Return [x, y] of the center of cell containing provided text 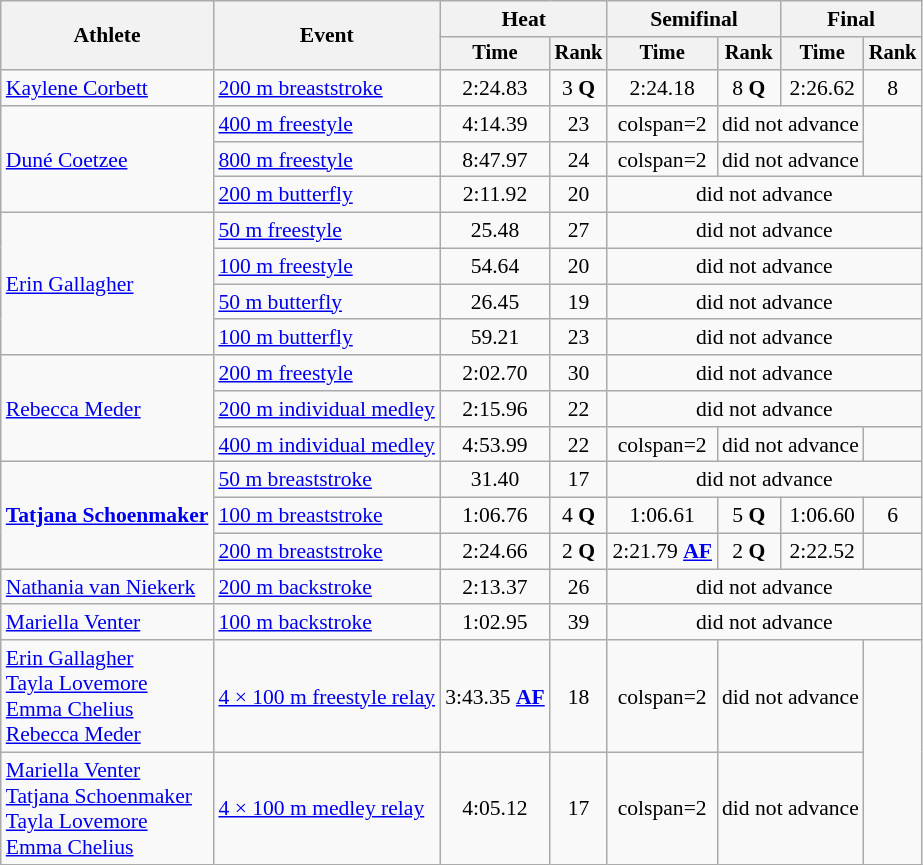
200 m backstroke [326, 587]
2:22.52 [822, 552]
2:02.70 [495, 373]
Kaylene Corbett [108, 88]
Athlete [108, 36]
25.48 [495, 231]
4 Q [579, 516]
Nathania van Niekerk [108, 587]
1:06.61 [662, 516]
8 [893, 88]
39 [579, 623]
4:05.12 [495, 809]
2:15.96 [495, 409]
27 [579, 231]
Event [326, 36]
50 m freestyle [326, 231]
2:24.18 [662, 88]
24 [579, 160]
4:14.39 [495, 124]
800 m freestyle [326, 160]
1:02.95 [495, 623]
1:06.76 [495, 516]
3 Q [579, 88]
18 [579, 696]
4:53.99 [495, 445]
100 m butterfly [326, 338]
19 [579, 302]
Duné Coetzee [108, 160]
59.21 [495, 338]
200 m butterfly [326, 195]
30 [579, 373]
8 Q [749, 88]
400 m individual medley [326, 445]
26.45 [495, 302]
2:24.83 [495, 88]
Heat [524, 19]
4 × 100 m freestyle relay [326, 696]
5 Q [749, 516]
Tatjana Schoenmaker [108, 516]
Mariella VenterTatjana SchoenmakerTayla LovemoreEmma Chelius [108, 809]
1:06.60 [822, 516]
100 m breaststroke [326, 516]
Final [852, 19]
50 m breaststroke [326, 480]
Mariella Venter [108, 623]
3:43.35 AF [495, 696]
54.64 [495, 267]
50 m butterfly [326, 302]
26 [579, 587]
31.40 [495, 480]
400 m freestyle [326, 124]
Erin Gallagher [108, 284]
100 m freestyle [326, 267]
4 × 100 m medley relay [326, 809]
2:11.92 [495, 195]
200 m freestyle [326, 373]
2:24.66 [495, 552]
Semifinal [694, 19]
100 m backstroke [326, 623]
6 [893, 516]
Rebecca Meder [108, 408]
8:47.97 [495, 160]
200 m individual medley [326, 409]
2:21.79 AF [662, 552]
2:26.62 [822, 88]
Erin Gallagher Tayla LovemoreEmma CheliusRebecca Meder [108, 696]
2:13.37 [495, 587]
